Capture the cell that displays the provided text and extract its (X, Y) central coordinate. 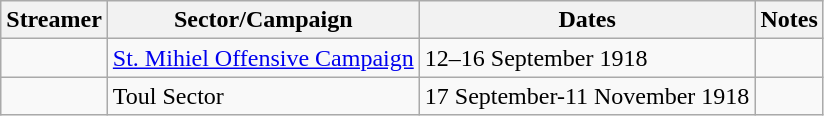
Sector/Campaign (263, 20)
Dates (587, 20)
17 September-11 November 1918 (587, 96)
12–16 September 1918 (587, 58)
Toul Sector (263, 96)
Notes (789, 20)
St. Mihiel Offensive Campaign (263, 58)
Streamer (54, 20)
